Detect which cell encompasses the target text, then output its (X, Y) center coordinate. 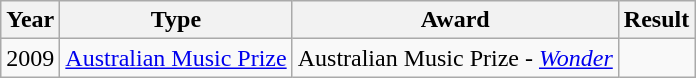
Year (30, 20)
Result (656, 20)
Award (455, 20)
Type (176, 20)
Australian Music Prize (176, 58)
Australian Music Prize - Wonder (455, 58)
2009 (30, 58)
